Provide the [X, Y] coordinate of the cell's center where the given text is located.  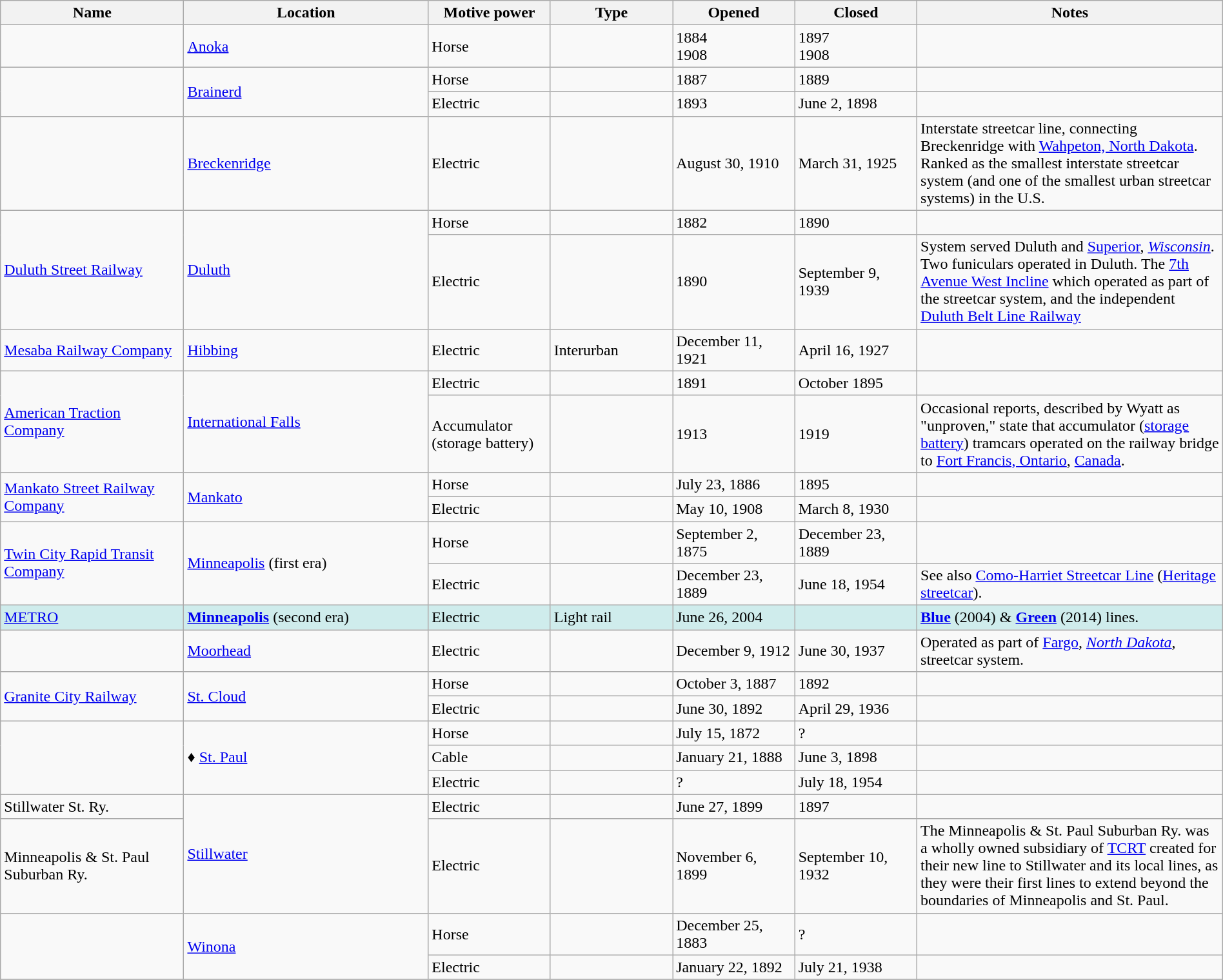
Granite City Railway [92, 696]
Name [92, 13]
1892 [855, 684]
Light rail [611, 618]
Twin City Rapid Transit Company [92, 563]
Hibbing [306, 349]
Duluth [306, 269]
International Falls [306, 422]
Minneapolis (first era) [306, 563]
November 6, 1899 [734, 866]
1889 [855, 79]
July 15, 1872 [734, 733]
December 9, 1912 [734, 651]
September 9, 1939 [855, 282]
1887 [734, 79]
1919 [855, 433]
1882 [734, 222]
American Traction Company [92, 422]
Accumulator (storage battery) [489, 433]
Brainerd [306, 92]
1893 [734, 104]
July 21, 1938 [855, 967]
June 27, 1899 [734, 807]
Closed [855, 13]
October 1895 [855, 383]
January 21, 1888 [734, 758]
Opened [734, 13]
Winona [306, 946]
1891 [734, 383]
METRO [92, 618]
April 16, 1927 [855, 349]
September 2, 1875 [734, 542]
Stillwater [306, 854]
Cable [489, 758]
Anoka [306, 46]
Mesaba Railway Company [92, 349]
Stillwater St. Ry. [92, 807]
Minneapolis (second era) [306, 618]
March 31, 1925 [855, 163]
See also Como-Harriet Streetcar Line (Heritage streetcar). [1070, 584]
Blue (2004) & Green (2014) lines. [1070, 618]
March 8, 1930 [855, 509]
♦ St. Paul [306, 758]
Breckenridge [306, 163]
July 23, 1886 [734, 484]
Mankato [306, 496]
August 30, 1910 [734, 163]
June 26, 2004 [734, 618]
Location [306, 13]
Operated as part of Fargo, North Dakota, streetcar system. [1070, 651]
December 25, 1883 [734, 934]
September 10, 1932 [855, 866]
St. Cloud [306, 696]
Notes [1070, 13]
June 30, 1892 [734, 709]
Duluth Street Railway [92, 269]
18841908 [734, 46]
1895 [855, 484]
Mankato Street Railway Company [92, 496]
1897 [855, 807]
Interurban [611, 349]
April 29, 1936 [855, 709]
January 22, 1892 [734, 967]
June 2, 1898 [855, 104]
Motive power [489, 13]
June 30, 1937 [855, 651]
May 10, 1908 [734, 509]
June 18, 1954 [855, 584]
1913 [734, 433]
December 11, 1921 [734, 349]
Minneapolis & St. Paul Suburban Ry. [92, 866]
Moorhead [306, 651]
18971908 [855, 46]
June 3, 1898 [855, 758]
October 3, 1887 [734, 684]
July 18, 1954 [855, 782]
Type [611, 13]
